Capture the cell that displays the provided text and extract its (X, Y) central coordinate. 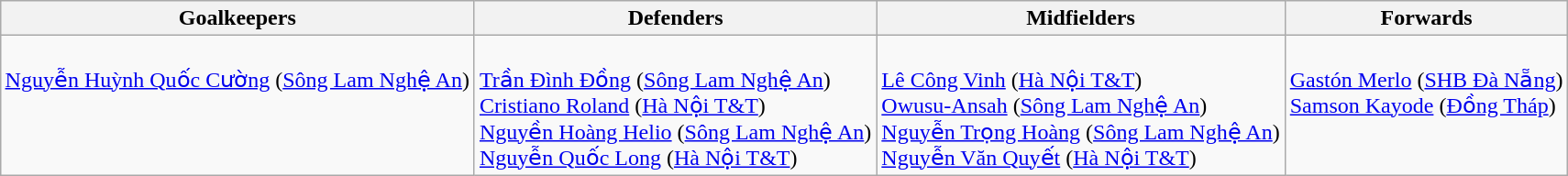
Midfielders (1080, 18)
Nguyễn Huỳnh Quốc Cường (Sông Lam Nghệ An) (237, 105)
Trần Đình Đồng (Sông Lam Nghệ An) Cristiano Roland (Hà Nội T&T) Nguyền Hoàng Helio (Sông Lam Nghệ An) Nguyễn Quốc Long (Hà Nội T&T) (675, 105)
Forwards (1427, 18)
Defenders (675, 18)
Gastón Merlo (SHB Đà Nẵng) Samson Kayode (Đồng Tháp) (1427, 105)
Goalkeepers (237, 18)
Lê Công Vinh (Hà Nội T&T) Owusu-Ansah (Sông Lam Nghệ An) Nguyễn Trọng Hoàng (Sông Lam Nghệ An) Nguyễn Văn Quyết (Hà Nội T&T) (1080, 105)
